From the cell containing the given text, extract its center point as [X, Y] coordinate. 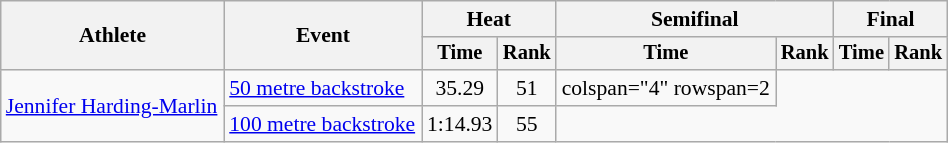
colspan="4" rowspan=2 [666, 88]
51 [527, 88]
Semifinal [695, 19]
1:14.93 [460, 124]
55 [527, 124]
Event [322, 36]
Jennifer Harding-Marlin [112, 106]
Final [891, 19]
100 metre backstroke [322, 124]
Heat [489, 19]
35.29 [460, 88]
Athlete [112, 36]
50 metre backstroke [322, 88]
